Identify which cell holds the provided text, then report its [X, Y] central coordinate. 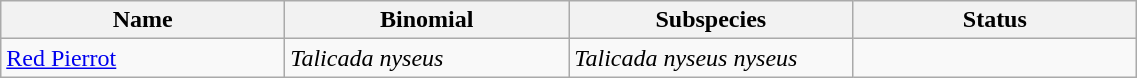
Red Pierrot [143, 58]
Talicada nyseus [427, 58]
Binomial [427, 20]
Status [995, 20]
Name [143, 20]
Talicada nyseus nyseus [711, 58]
Subspecies [711, 20]
